Identify which cell holds the provided text, then report its (X, Y) central coordinate. 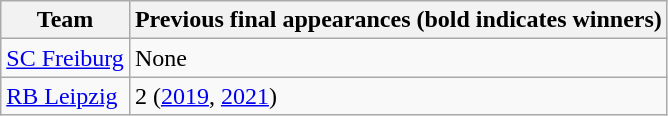
RB Leipzig (66, 96)
Team (66, 20)
2 (2019, 2021) (398, 96)
Previous final appearances (bold indicates winners) (398, 20)
SC Freiburg (66, 58)
None (398, 58)
